For the text-containing cell, return its midpoint in (x, y) coordinate format. 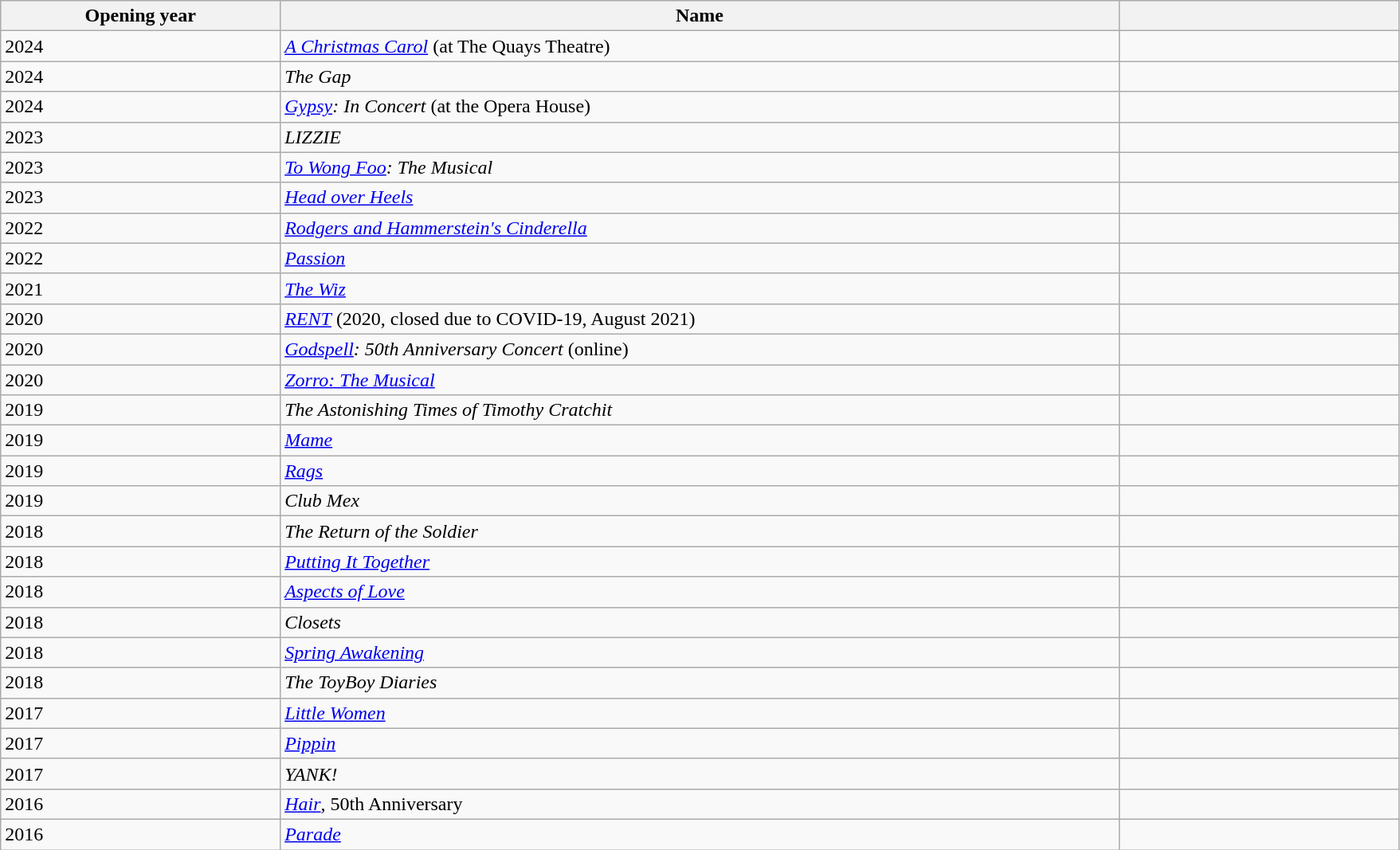
Zorro: The Musical (700, 380)
Aspects of Love (700, 592)
Opening year (140, 16)
Gypsy: In Concert (at the Opera House) (700, 107)
The Gap (700, 76)
2021 (140, 288)
Mame (700, 441)
Rags (700, 471)
Name (700, 16)
Club Mex (700, 501)
Passion (700, 258)
The Astonishing Times of Timothy Cratchit (700, 410)
Head over Heels (700, 198)
Godspell: 50th Anniversary Concert (online) (700, 349)
RENT (2020, closed due to COVID-19, August 2021) (700, 319)
LIZZIE (700, 137)
Closets (700, 622)
Parade (700, 834)
Hair, 50th Anniversary (700, 804)
Putting It Together (700, 562)
A Christmas Carol (at The Quays Theatre) (700, 46)
Pippin (700, 743)
The Wiz (700, 288)
Little Women (700, 713)
Spring Awakening (700, 652)
To Wong Foo: The Musical (700, 167)
The Return of the Soldier (700, 531)
The ToyBoy Diaries (700, 683)
YANK! (700, 774)
Rodgers and Hammerstein's Cinderella (700, 228)
